Locate the cell with the specified text and output its (x, y) center coordinate. 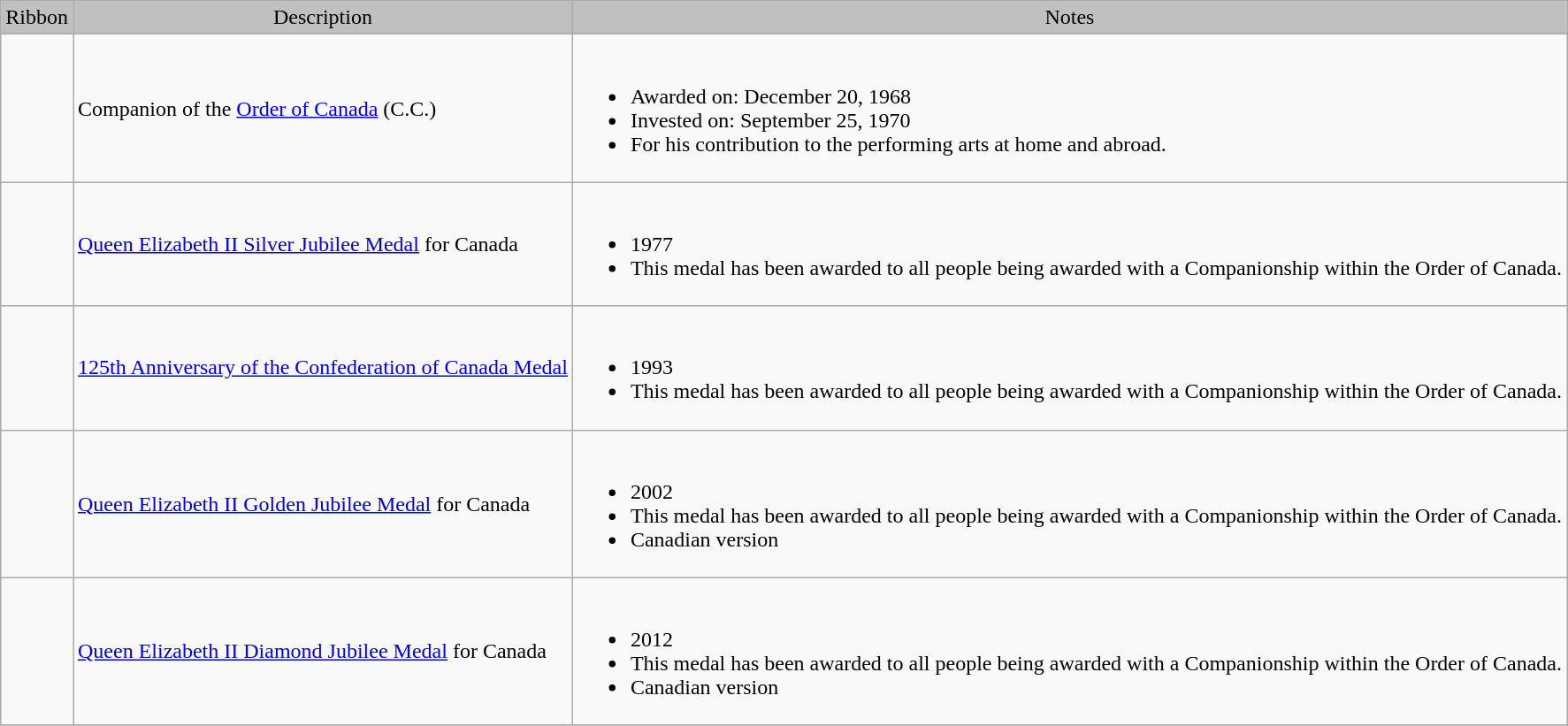
Queen Elizabeth II Diamond Jubilee Medal for Canada (322, 651)
Awarded on: December 20, 1968Invested on: September 25, 1970For his contribution to the performing arts at home and abroad. (1069, 108)
2012This medal has been awarded to all people being awarded with a Companionship within the Order of Canada.Canadian version (1069, 651)
1977This medal has been awarded to all people being awarded with a Companionship within the Order of Canada. (1069, 244)
Companion of the Order of Canada (C.C.) (322, 108)
Notes (1069, 18)
Ribbon (37, 18)
125th Anniversary of the Confederation of Canada Medal (322, 368)
Queen Elizabeth II Silver Jubilee Medal for Canada (322, 244)
Description (322, 18)
1993This medal has been awarded to all people being awarded with a Companionship within the Order of Canada. (1069, 368)
Queen Elizabeth II Golden Jubilee Medal for Canada (322, 504)
2002This medal has been awarded to all people being awarded with a Companionship within the Order of Canada.Canadian version (1069, 504)
